For the text-containing cell, return its midpoint in [X, Y] coordinate format. 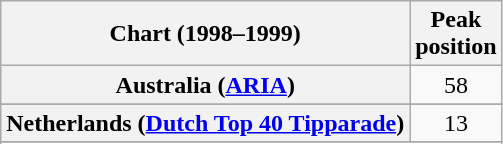
Peakposition [456, 34]
58 [456, 85]
Australia (ARIA) [206, 85]
13 [456, 123]
Netherlands (Dutch Top 40 Tipparade) [206, 123]
Chart (1998–1999) [206, 34]
